Locate the cell with the specified text and output its [X, Y] center coordinate. 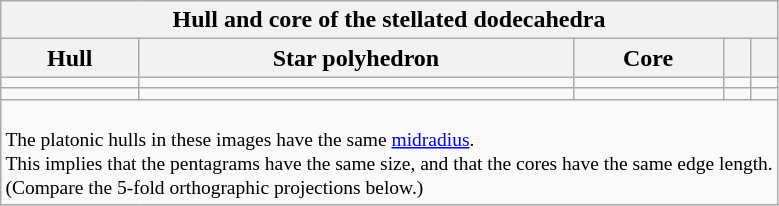
Core [648, 58]
Star polyhedron [356, 58]
Hull and core of the stellated dodecahedra [390, 20]
Hull [70, 58]
